For the text-containing cell, return its midpoint in (x, y) coordinate format. 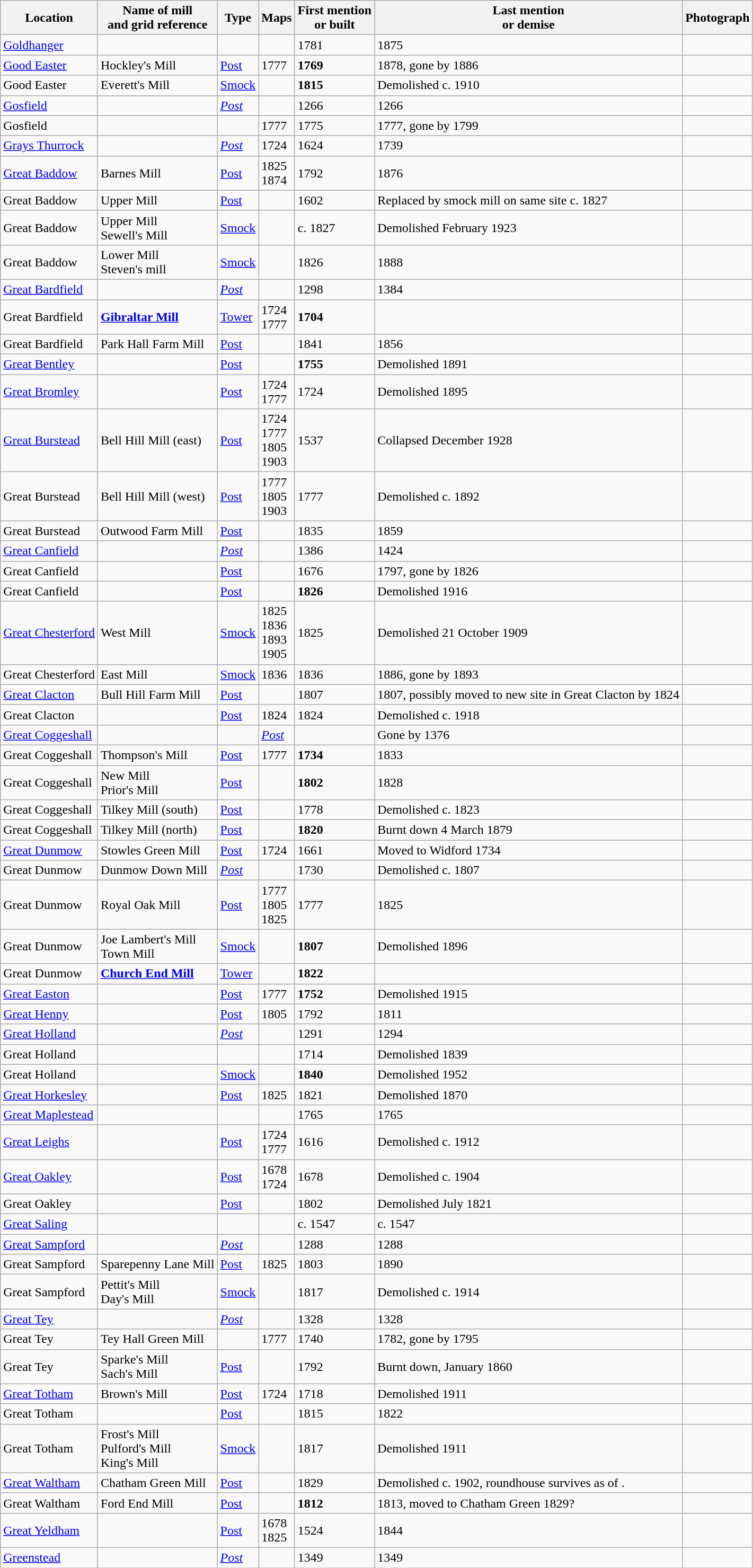
Bull Hill Farm Mill (157, 694)
Upper Mill (157, 200)
Lower MillSteven's mill (157, 262)
Demolished 1952 (529, 1074)
Demolished c. 1918 (529, 715)
Demolished 21 October 1909 (529, 632)
Chatham Green Mill (157, 1483)
Great Yeldham (49, 1530)
Outwood Farm Mill (157, 531)
1876 (529, 173)
Gone by 1376 (529, 735)
1678 (334, 1176)
Sparepenny Lane Mill (157, 1264)
1704 (334, 317)
Demolished c. 1892 (529, 496)
Tey Hall Green Mill (157, 1339)
1886, gone by 1893 (529, 674)
1624 (334, 146)
Bell Hill Mill (west) (157, 496)
Type (238, 18)
Demolished February 1923 (529, 228)
1813, moved to Chatham Green 1829? (529, 1503)
1739 (529, 146)
1820 (334, 830)
1821 (334, 1094)
Grays Thurrock (49, 146)
1841 (334, 344)
1714 (334, 1054)
Upper MillSewell's Mill (157, 228)
1294 (529, 1034)
1797, gone by 1826 (529, 571)
1781 (334, 45)
Maps (277, 18)
Demolished 1896 (529, 946)
1840 (334, 1074)
Demolished c. 1823 (529, 810)
Demolished c. 1912 (529, 1142)
Barnes Mill (157, 173)
1524 (334, 1530)
1676 (334, 571)
1777, gone by 1799 (529, 126)
First mentionor built (334, 18)
1755 (334, 364)
Stowles Green Mill (157, 850)
Demolished c. 1910 (529, 85)
1724 1777 (277, 1142)
1888 (529, 262)
Demolished 1870 (529, 1094)
Tilkey Mill (north) (157, 830)
1730 (334, 870)
Frost's MillPulford's MillKing's Mill (157, 1448)
Photograph (717, 18)
1775 (334, 126)
1537 (334, 441)
Demolished 1916 (529, 591)
1778 (334, 810)
Demolished c. 1807 (529, 870)
1833 (529, 755)
1825183618931905 (277, 632)
Replaced by smock mill on same site c. 1827 (529, 200)
Joe Lambert's MillTown Mill (157, 946)
New MillPrior's Mill (157, 782)
East Mill (157, 674)
Ford End Mill (157, 1503)
1859 (529, 531)
Goldhanger (49, 45)
Demolished 1891 (529, 364)
Demolished 1839 (529, 1054)
Great Easton (49, 994)
Demolished 1895 (529, 392)
18251874 (277, 173)
Greenstead (49, 1557)
1724177718051903 (277, 441)
Great Saling (49, 1224)
Tilkey Mill (south) (157, 810)
Last mention or demise (529, 18)
Collapsed December 1928 (529, 441)
1740 (334, 1339)
1616 (334, 1142)
1875 (529, 45)
Great Bentley (49, 364)
1805 (277, 1014)
1829 (334, 1483)
West Mill (157, 632)
Demolished c. 1914 (529, 1291)
Park Hall Farm Mill (157, 344)
1752 (334, 994)
1828 (529, 782)
1384 (529, 289)
Burnt down, January 1860 (529, 1367)
16781724 (277, 1176)
Sparke's MillSach's Mill (157, 1367)
1878, gone by 1886 (529, 65)
Demolished c. 1902, roundhouse survives as of . (529, 1483)
1718 (334, 1394)
Gibraltar Mill (157, 317)
Hockley's Mill (157, 65)
1812 (334, 1503)
Moved to Widford 1734 (529, 850)
177718051825 (277, 905)
1782, gone by 1795 (529, 1339)
1769 (334, 65)
1386 (334, 551)
Thompson's Mill (157, 755)
Demolished c. 1904 (529, 1176)
Name of milland grid reference (157, 18)
Demolished 1915 (529, 994)
Great Henny (49, 1014)
Great Maplestead (49, 1115)
Brown's Mill (157, 1394)
1298 (334, 289)
1856 (529, 344)
1807, possibly moved to new site in Great Clacton by 1824 (529, 694)
1661 (334, 850)
Great Bromley (49, 392)
1803 (334, 1264)
Burnt down 4 March 1879 (529, 830)
16781825 (277, 1530)
Demolished July 1821 (529, 1204)
1291 (334, 1034)
1890 (529, 1264)
Great Horkesley (49, 1094)
Location (49, 18)
1811 (529, 1014)
1602 (334, 200)
Bell Hill Mill (east) (157, 441)
1844 (529, 1530)
Church End Mill (157, 974)
1835 (334, 531)
c. 1827 (334, 228)
Great Leighs (49, 1142)
Royal Oak Mill (157, 905)
177718051903 (277, 496)
1424 (529, 551)
1734 (334, 755)
Pettit's MillDay's Mill (157, 1291)
Dunmow Down Mill (157, 870)
Everett's Mill (157, 85)
